From the cell containing the given text, extract its center point as (x, y) coordinate. 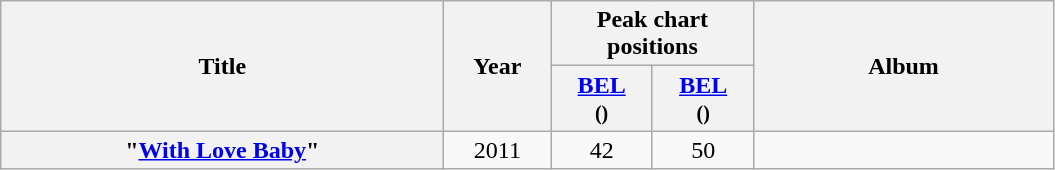
Peak chartpositions (652, 34)
Year (498, 66)
42 (602, 150)
"With Love Baby" (222, 150)
Album (904, 66)
2011 (498, 150)
50 (703, 150)
Title (222, 66)
